Output the [X, Y] coordinate of the center of the cell containing the given text.  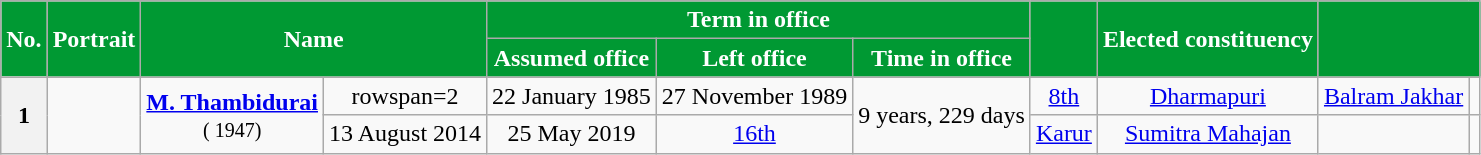
Karur [1064, 134]
Left office [754, 58]
Dharmapuri [1208, 96]
9 years, 229 days [942, 115]
Portrait [94, 39]
Elected constituency [1208, 39]
Assumed office [572, 58]
Balram Jakhar [1393, 96]
Time in office [942, 58]
Name [314, 39]
rowspan=2 [406, 96]
27 November 1989 [754, 96]
8th [1064, 96]
22 January 1985 [572, 96]
1 [24, 115]
16th [754, 134]
M. Thambidurai( 1947) [232, 115]
13 August 2014 [406, 134]
Sumitra Mahajan [1208, 134]
Term in office [759, 20]
No. [24, 39]
25 May 2019 [572, 134]
